Output the (X, Y) coordinate of the center of the cell containing the given text.  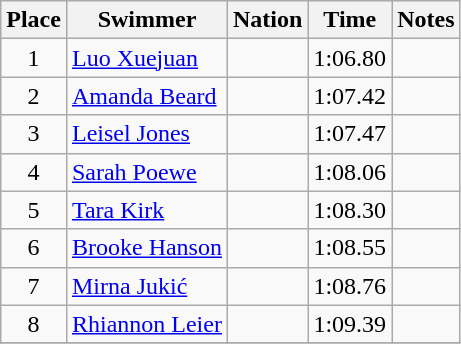
1:09.39 (350, 324)
1:08.55 (350, 248)
7 (34, 286)
1:08.30 (350, 210)
Tara Kirk (146, 210)
Time (350, 20)
Mirna Jukić (146, 286)
4 (34, 172)
3 (34, 134)
2 (34, 96)
Brooke Hanson (146, 248)
1:07.42 (350, 96)
6 (34, 248)
Amanda Beard (146, 96)
1:06.80 (350, 58)
1:08.06 (350, 172)
5 (34, 210)
Leisel Jones (146, 134)
Luo Xuejuan (146, 58)
1:08.76 (350, 286)
1 (34, 58)
Place (34, 20)
Swimmer (146, 20)
1:07.47 (350, 134)
Rhiannon Leier (146, 324)
8 (34, 324)
Notes (426, 20)
Nation (267, 20)
Sarah Poewe (146, 172)
